Extract the [X, Y] coordinate from the center of the cell holding the provided text.  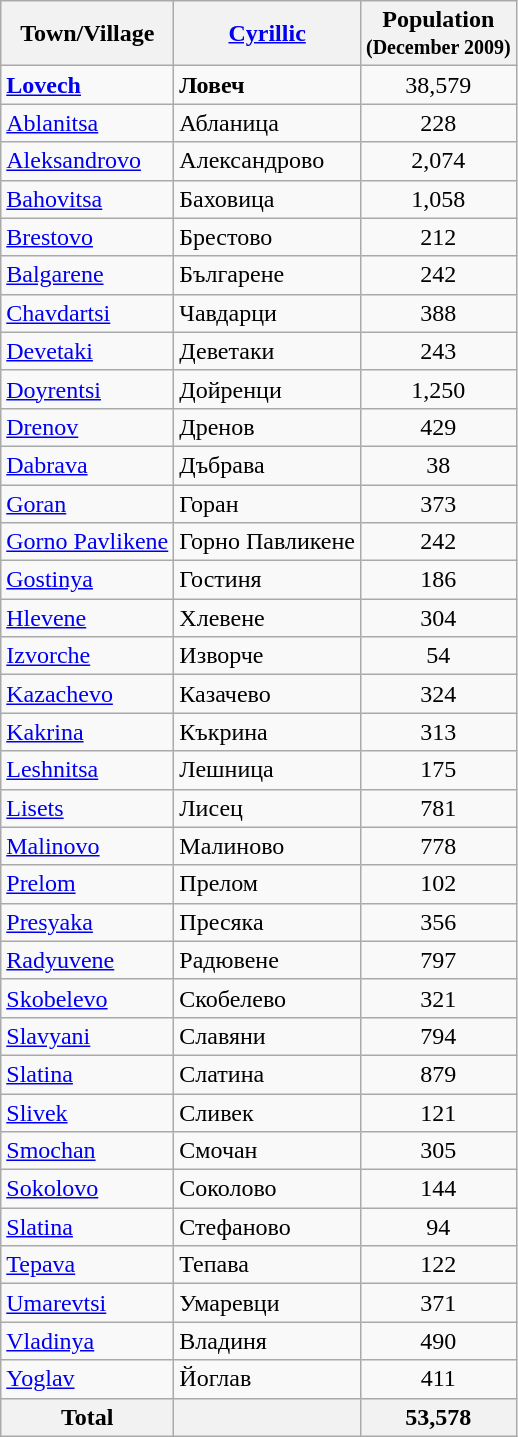
Presyaka [88, 922]
Izvorche [88, 656]
Devetaki [88, 351]
Town/Village [88, 34]
53,578 [438, 1417]
Slavyani [88, 1036]
Kakrina [88, 732]
Сливек [268, 1113]
373 [438, 503]
Дъбрава [268, 465]
Gostinya [88, 580]
Yoglav [88, 1379]
388 [438, 313]
Gorno Pavlikene [88, 542]
Брестово [268, 237]
Къкрина [268, 732]
Гостиня [268, 580]
Прелом [268, 884]
Соколово [268, 1189]
Smochan [88, 1151]
Slivek [88, 1113]
243 [438, 351]
212 [438, 237]
Dabrava [88, 465]
Population(December 2009) [438, 34]
879 [438, 1074]
Владиня [268, 1341]
175 [438, 770]
Хлевене [268, 618]
490 [438, 1341]
Абланица [268, 123]
Leshnitsa [88, 770]
144 [438, 1189]
Деветаки [268, 351]
54 [438, 656]
Изворче [268, 656]
794 [438, 1036]
Skobelevo [88, 998]
Lovech [88, 85]
94 [438, 1227]
797 [438, 960]
Стефаново [268, 1227]
Малиново [268, 846]
1,250 [438, 389]
102 [438, 884]
Александрово [268, 161]
Дойренци [268, 389]
Brestovo [88, 237]
Смочан [268, 1151]
Lisets [88, 808]
Total [88, 1417]
Aleksandrovo [88, 161]
Тепава [268, 1265]
Radyuvene [88, 960]
371 [438, 1303]
Казачево [268, 694]
Prelom [88, 884]
Горан [268, 503]
Vladinya [88, 1341]
321 [438, 998]
356 [438, 922]
Umarevtsi [88, 1303]
Българене [268, 275]
122 [438, 1265]
Chavdartsi [88, 313]
Malinovo [88, 846]
121 [438, 1113]
305 [438, 1151]
228 [438, 123]
778 [438, 846]
Йоглав [268, 1379]
Ablanitsa [88, 123]
Sokolovo [88, 1189]
Kazachevo [88, 694]
Умаревци [268, 1303]
411 [438, 1379]
Balgarene [88, 275]
Дренов [268, 427]
Лешница [268, 770]
38,579 [438, 85]
Doyrentsi [88, 389]
Пресяка [268, 922]
186 [438, 580]
Горно Павликене [268, 542]
Радювене [268, 960]
Чавдарци [268, 313]
Hlevene [88, 618]
2,074 [438, 161]
1,058 [438, 199]
304 [438, 618]
Лисец [268, 808]
Bahovitsa [88, 199]
Ловеч [268, 85]
313 [438, 732]
324 [438, 694]
Cyrillic [268, 34]
Славяни [268, 1036]
Tepava [88, 1265]
38 [438, 465]
429 [438, 427]
Goran [88, 503]
Слатина [268, 1074]
Drenov [88, 427]
Скобелево [268, 998]
Баховица [268, 199]
781 [438, 808]
